Identify which cell holds the provided text, then report its (X, Y) central coordinate. 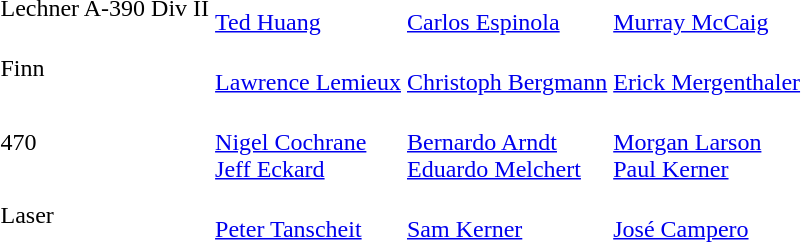
Bernardo ArndtEduardo Melchert (508, 142)
Lawrence Lemieux (308, 68)
Nigel CochraneJeff Eckard (308, 142)
Christoph Bergmann (508, 68)
